Extract the (x, y) coordinate from the center of the cell holding the provided text.  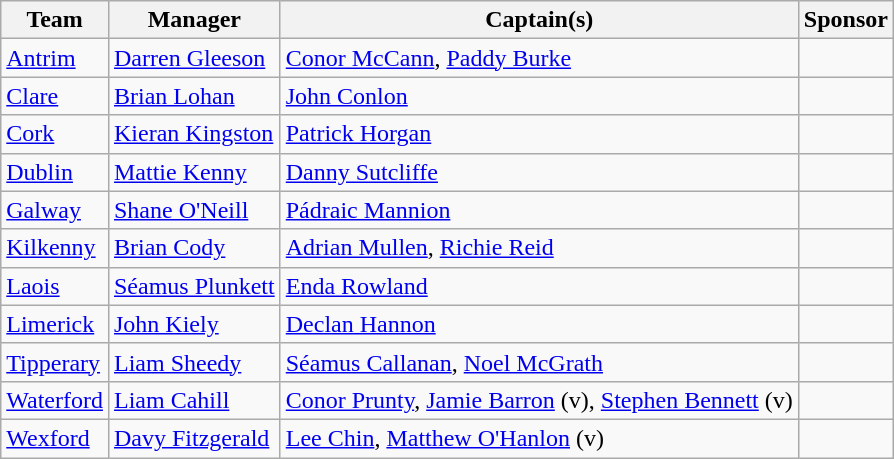
Galway (55, 210)
Sponsor (846, 20)
Conor Prunty, Jamie Barron (v), Stephen Bennett (v) (539, 400)
Captain(s) (539, 20)
Waterford (55, 400)
Clare (55, 96)
John Kiely (194, 324)
Team (55, 20)
Shane O'Neill (194, 210)
John Conlon (539, 96)
Enda Rowland (539, 286)
Patrick Horgan (539, 134)
Laois (55, 286)
Kilkenny (55, 248)
Darren Gleeson (194, 58)
Séamus Plunkett (194, 286)
Liam Sheedy (194, 362)
Danny Sutcliffe (539, 172)
Tipperary (55, 362)
Declan Hannon (539, 324)
Lee Chin, Matthew O'Hanlon (v) (539, 438)
Antrim (55, 58)
Brian Lohan (194, 96)
Limerick (55, 324)
Kieran Kingston (194, 134)
Conor McCann, Paddy Burke (539, 58)
Brian Cody (194, 248)
Davy Fitzgerald (194, 438)
Manager (194, 20)
Mattie Kenny (194, 172)
Adrian Mullen, Richie Reid (539, 248)
Séamus Callanan, Noel McGrath (539, 362)
Wexford (55, 438)
Cork (55, 134)
Dublin (55, 172)
Pádraic Mannion (539, 210)
Liam Cahill (194, 400)
